Return (x, y) of the center of cell containing provided text 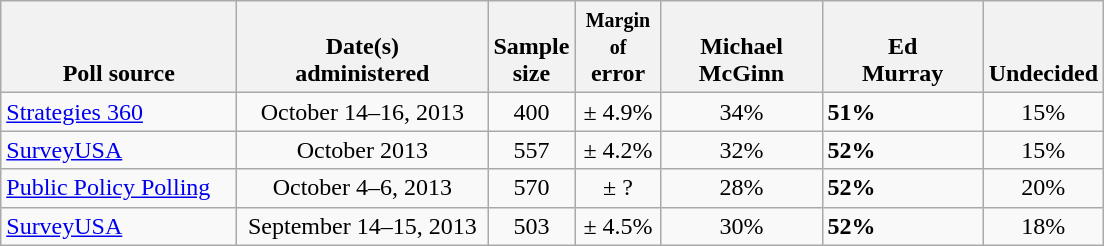
Margin oferror (618, 47)
Public Policy Polling (119, 188)
October 2013 (362, 150)
September 14–15, 2013 (362, 226)
28% (742, 188)
32% (742, 150)
± ? (618, 188)
October 14–16, 2013 (362, 112)
400 (532, 112)
MichaelMcGinn (742, 47)
51% (902, 112)
557 (532, 150)
± 4.5% (618, 226)
Poll source (119, 47)
October 4–6, 2013 (362, 188)
30% (742, 226)
EdMurray (902, 47)
20% (1043, 188)
Samplesize (532, 47)
± 4.9% (618, 112)
Date(s)administered (362, 47)
Strategies 360 (119, 112)
34% (742, 112)
18% (1043, 226)
503 (532, 226)
± 4.2% (618, 150)
Undecided (1043, 47)
570 (532, 188)
